Scan for the cell matching the given text and deliver its (x, y) coordinate at center. 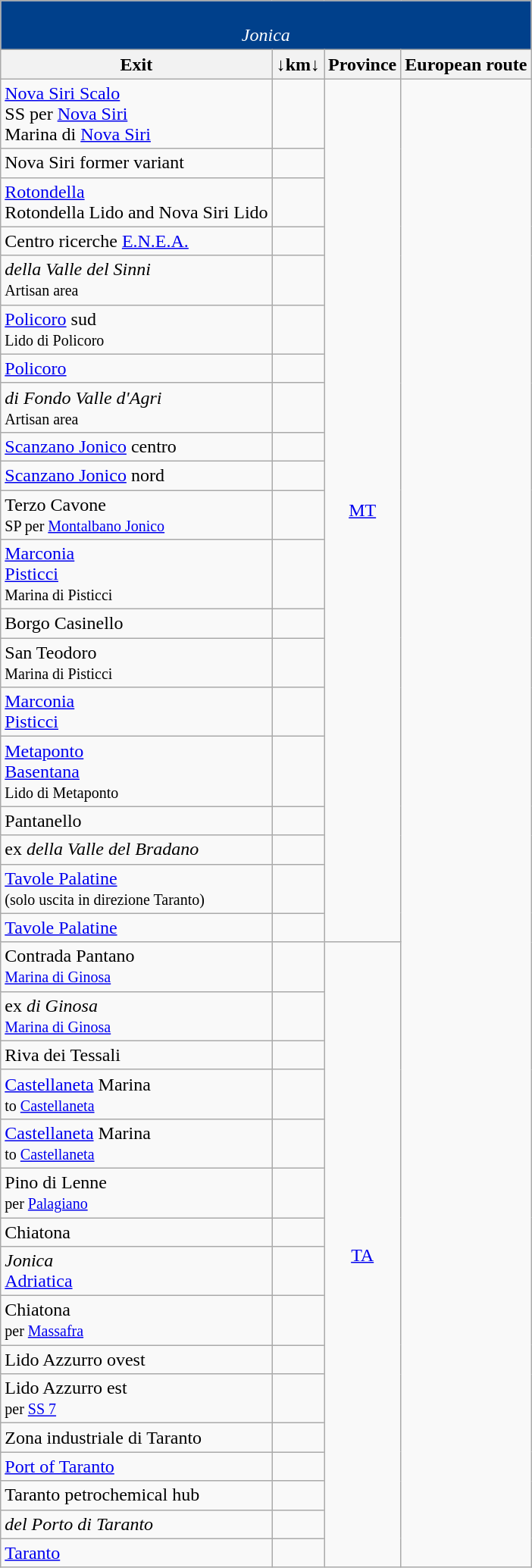
Scanzano Jonico centro (136, 446)
Policoro (136, 368)
ex della Valle del Bradano (136, 850)
Scanzano Jonico nord (136, 475)
ex di Ginosa Marina di Ginosa (136, 1016)
Chiatona (136, 1232)
Taranto petrochemical hub (136, 1495)
Nova Siri former variant (136, 163)
Chiatona per Massafra (136, 1320)
Pantanello (136, 821)
Jonica Adriatica (136, 1272)
Tavole Palatine (136, 928)
di Fondo Valle d'Agri Artisan area (136, 408)
MarconiaPisticci (136, 712)
Policoro sud Lido di Policoro (136, 329)
Pino di Lenne per Palagiano (136, 1193)
della Valle del Sinni Artisan area (136, 280)
MT (362, 511)
del Porto di Taranto (136, 1524)
Zona industriale di Taranto (136, 1438)
Nova Siri Scalo SS per Nova Siri Marina di Nova Siri (136, 114)
MarconiaPisticci Marina di Pisticci (136, 574)
San Teodoro Marina di Pisticci (136, 662)
Province (362, 64)
Jonica (266, 26)
Terzo CavoneSP per Montalbano Jonico (136, 514)
Lido Azzurro est per SS 7 (136, 1399)
Exit (136, 64)
Lido Azzurro ovest (136, 1360)
↓km↓ (298, 64)
Riva dei Tessali (136, 1055)
Rotondella Rotondella Lido and Nova Siri Lido (136, 202)
Port of Taranto (136, 1466)
Tavole Palatine (solo uscita in direzione Taranto) (136, 888)
European route (466, 64)
TA (362, 1255)
Taranto (136, 1553)
Contrada Pantano Marina di Ginosa (136, 967)
Centro ricerche E.N.E.A. (136, 241)
Borgo Casinello (136, 624)
Metaponto Basentana Lido di Metaponto (136, 771)
